Capture the cell that displays the provided text and extract its (X, Y) central coordinate. 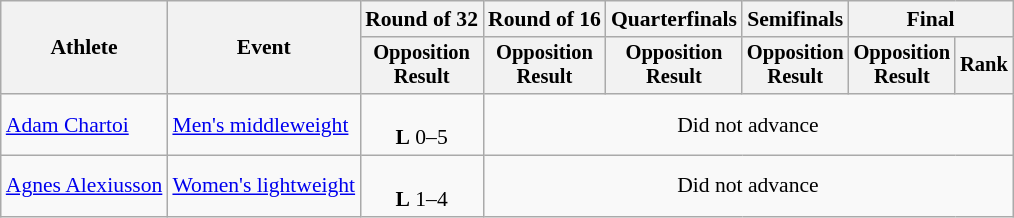
L 0–5 (422, 124)
Adam Chartoi (84, 124)
Final (931, 19)
Round of 32 (422, 19)
Event (264, 48)
Quarterfinals (674, 19)
Semifinals (796, 19)
Round of 16 (544, 19)
Agnes Alexiusson (84, 186)
L 1–4 (422, 186)
Athlete (84, 48)
Women's lightweight (264, 186)
Men's middleweight (264, 124)
Rank (984, 66)
